Return the (X, Y) coordinate for the center point of the cell that contains the specified text.  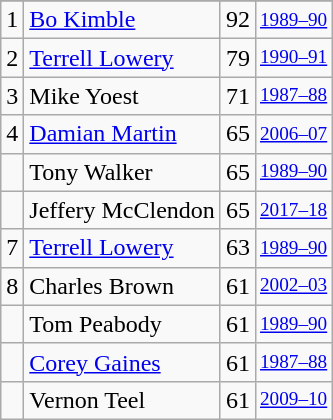
2006–07 (293, 134)
1990–91 (293, 58)
Tony Walker (122, 172)
79 (238, 58)
8 (12, 286)
2002–03 (293, 286)
Vernon Teel (122, 400)
2 (12, 58)
4 (12, 134)
Tom Peabody (122, 324)
1 (12, 20)
92 (238, 20)
Bo Kimble (122, 20)
3 (12, 96)
63 (238, 248)
2009–10 (293, 400)
71 (238, 96)
7 (12, 248)
Charles Brown (122, 286)
Mike Yoest (122, 96)
Corey Gaines (122, 362)
Damian Martin (122, 134)
2017–18 (293, 210)
Jeffery McClendon (122, 210)
